Detect which cell encompasses the target text, then output its (x, y) center coordinate. 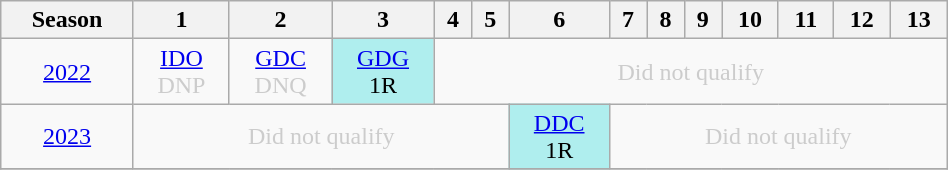
9 (702, 20)
4 (452, 20)
2023 (68, 136)
7 (628, 20)
3 (383, 20)
DDC1R (559, 136)
GDG1R (383, 72)
10 (750, 20)
GDCDNQ (280, 72)
Season (68, 20)
13 (918, 20)
11 (806, 20)
6 (559, 20)
2022 (68, 72)
1 (181, 20)
12 (862, 20)
IDODNP (181, 72)
2 (280, 20)
5 (490, 20)
8 (666, 20)
